Capture the cell that displays the provided text and extract its (x, y) central coordinate. 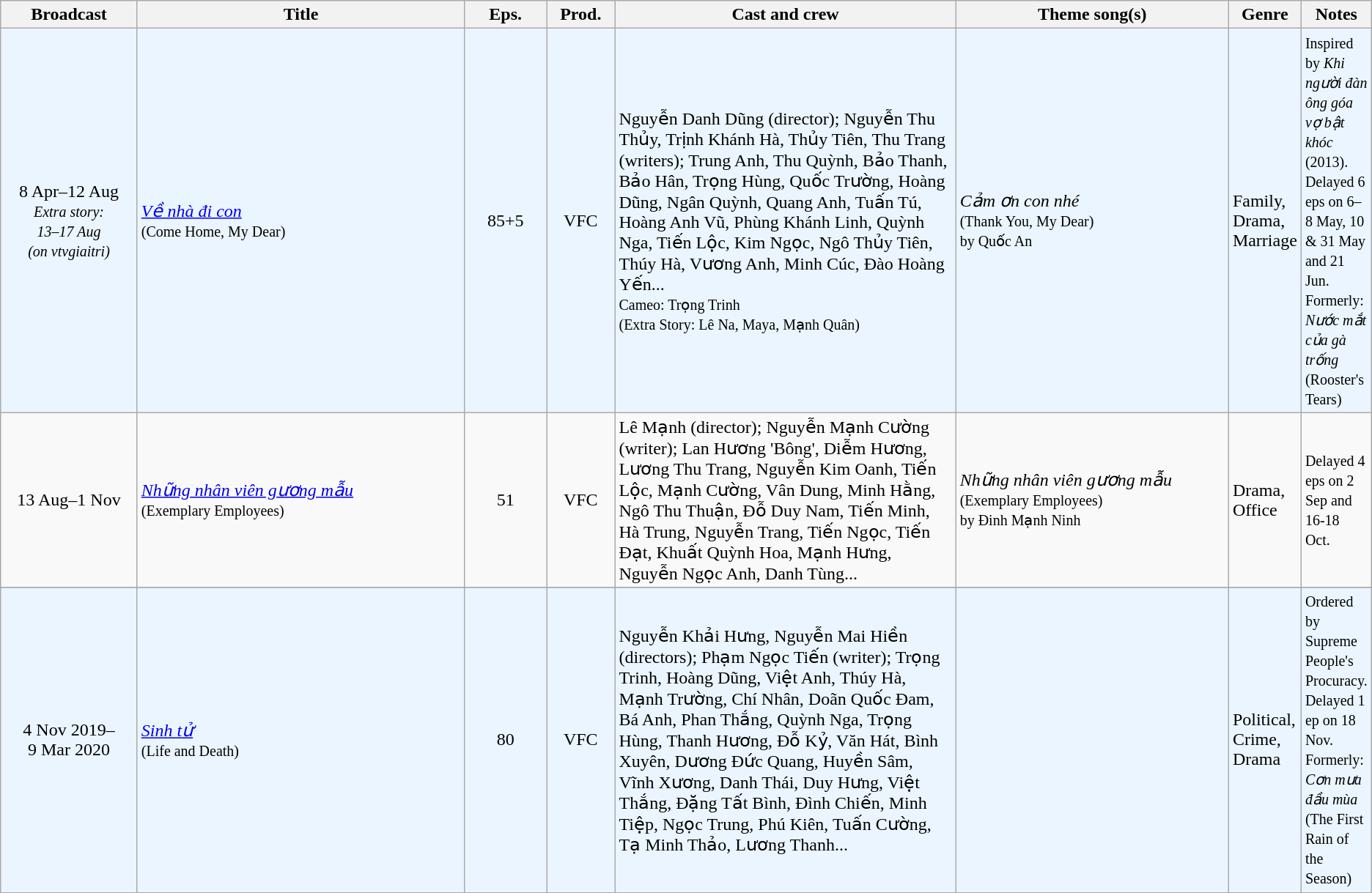
Cảm ơn con nhé (Thank You, My Dear)by Quốc An (1092, 221)
Political, Crime, Drama (1265, 740)
Drama, Office (1265, 500)
Những nhân viên gương mẫu (Exemplary Employees) (300, 500)
Notes (1336, 15)
Ordered by Supreme People's Procuracy. Delayed 1 ep on 18 Nov.Formerly: Cơn mưa đầu mùa(The First Rain of the Season) (1336, 740)
80 (506, 740)
Cast and crew (786, 15)
Delayed 4 eps on 2 Sep and 16-18 Oct. (1336, 500)
4 Nov 2019–9 Mar 2020 (69, 740)
Sinh tử (Life and Death) (300, 740)
Theme song(s) (1092, 15)
Về nhà đi con (Come Home, My Dear) (300, 221)
8 Apr–12 Aug Extra story: 13–17 Aug (on vtvgiaitri) (69, 221)
Những nhân viên gương mẫu (Exemplary Employees)by Đinh Mạnh Ninh (1092, 500)
51 (506, 500)
Family, Drama, Marriage (1265, 221)
13 Aug–1 Nov (69, 500)
Prod. (580, 15)
Broadcast (69, 15)
Genre (1265, 15)
Title (300, 15)
85+5 (506, 221)
Eps. (506, 15)
